Find where the given text appears and provide that cell's center as (x, y) coordinate. 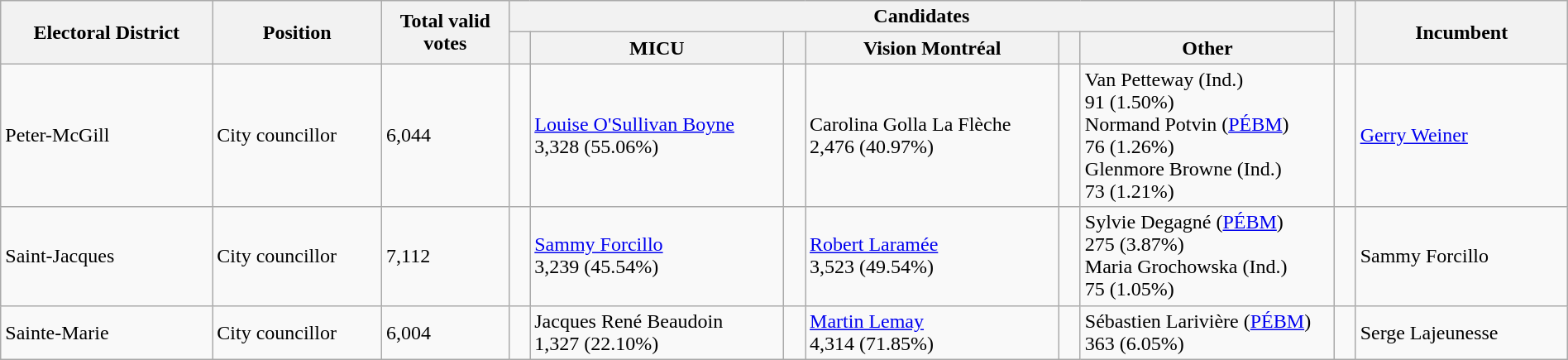
Vision Montréal (933, 48)
7,112 (446, 257)
Sébastien Larivière (PÉBM)363 (6.05%) (1207, 333)
Carolina Golla La Flèche2,476 (40.97%) (933, 136)
Other (1207, 48)
Martin Lemay4,314 (71.85%) (933, 333)
Position (298, 32)
Louise O'Sullivan Boyne3,328 (55.06%) (657, 136)
Gerry Weiner (1461, 136)
Electoral District (107, 32)
Incumbent (1461, 32)
Jacques René Beaudoin1,327 (22.10%) (657, 333)
Sammy Forcillo3,239 (45.54%) (657, 257)
Sylvie Degagné (PÉBM)275 (3.87%)Maria Grochowska (Ind.)75 (1.05%) (1207, 257)
Peter-McGill (107, 136)
6,004 (446, 333)
Sammy Forcillo (1461, 257)
Robert Laramée3,523 (49.54%) (933, 257)
Total valid votes (446, 32)
Van Petteway (Ind.)91 (1.50%)Normand Potvin (PÉBM)76 (1.26%)Glenmore Browne (Ind.)73 (1.21%) (1207, 136)
6,044 (446, 136)
Candidates (921, 17)
Sainte-Marie (107, 333)
Saint-Jacques (107, 257)
MICU (657, 48)
Serge Lajeunesse (1461, 333)
